Pinpoint the cell where the given text exists, returning its (x, y) midpoint coordinate. 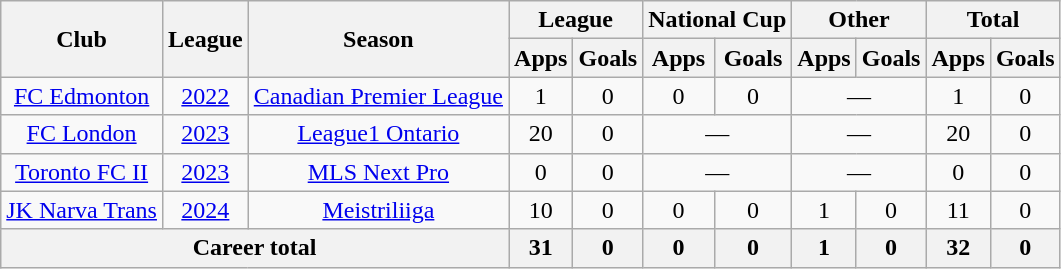
JK Narva Trans (82, 210)
2024 (205, 210)
Canadian Premier League (378, 96)
Career total (255, 248)
FC Edmonton (82, 96)
Season (378, 39)
MLS Next Pro (378, 172)
Toronto FC II (82, 172)
Other (859, 20)
National Cup (718, 20)
31 (541, 248)
Club (82, 39)
League1 Ontario (378, 134)
Meistriliiga (378, 210)
Total (993, 20)
11 (958, 210)
32 (958, 248)
FC London (82, 134)
2022 (205, 96)
10 (541, 210)
